Return [x, y] of the center of cell containing provided text 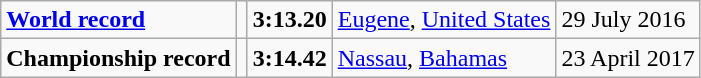
World record [118, 20]
29 July 2016 [628, 20]
3:14.42 [290, 58]
23 April 2017 [628, 58]
Championship record [118, 58]
3:13.20 [290, 20]
Eugene, United States [444, 20]
Nassau, Bahamas [444, 58]
